From the cell containing the given text, extract its center point as [X, Y] coordinate. 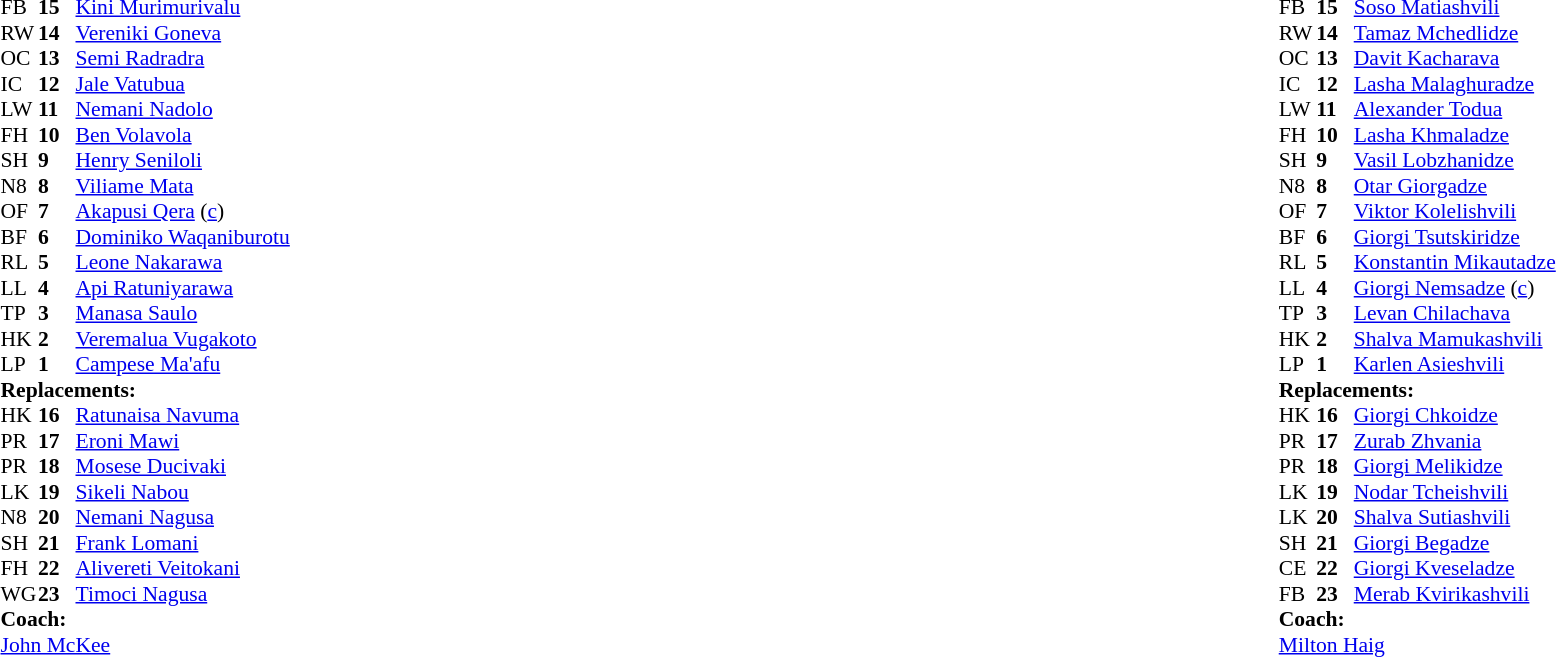
Nemani Nadolo [183, 109]
Nemani Nagusa [183, 517]
Ben Volavola [183, 135]
Giorgi Nemsadze (c) [1455, 288]
Viliame Mata [183, 186]
Veremalua Vugakoto [183, 339]
Dominiko Waqaniburotu [183, 237]
Giorgi Begadze [1455, 543]
CE [1298, 569]
Api Ratuniyarawa [183, 288]
Vereniki Goneva [183, 33]
Giorgi Tsutskiridze [1455, 237]
Campese Ma'afu [183, 365]
Timoci Nagusa [183, 594]
Akapusi Qera (c) [183, 211]
Nodar Tcheishvili [1455, 492]
Eroni Mawi [183, 441]
Lasha Khmaladze [1455, 135]
Alivereti Veitokani [183, 569]
FB [1298, 594]
Shalva Mamukashvili [1455, 339]
Semi Radradra [183, 59]
Viktor Kolelishvili [1455, 211]
Giorgi Kveseladze [1455, 569]
Ratunaisa Navuma [183, 415]
Otar Giorgadze [1455, 186]
Frank Lomani [183, 543]
Henry Seniloli [183, 161]
Merab Kvirikashvili [1455, 594]
Karlen Asieshvili [1455, 365]
Leone Nakarawa [183, 263]
Alexander Todua [1455, 109]
Tamaz Mchedlidze [1455, 33]
Jale Vatubua [183, 84]
Konstantin Mikautadze [1455, 263]
Davit Kacharava [1455, 59]
Lasha Malaghuradze [1455, 84]
Zurab Zhvania [1455, 441]
WG [19, 594]
Sikeli Nabou [183, 492]
Manasa Saulo [183, 313]
Giorgi Chkoidze [1455, 415]
Shalva Sutiashvili [1455, 517]
Vasil Lobzhanidze [1455, 161]
Mosese Ducivaki [183, 467]
Giorgi Melikidze [1455, 467]
Levan Chilachava [1455, 313]
